Determine the (x, y) coordinate at the center of the cell enclosing the given text.  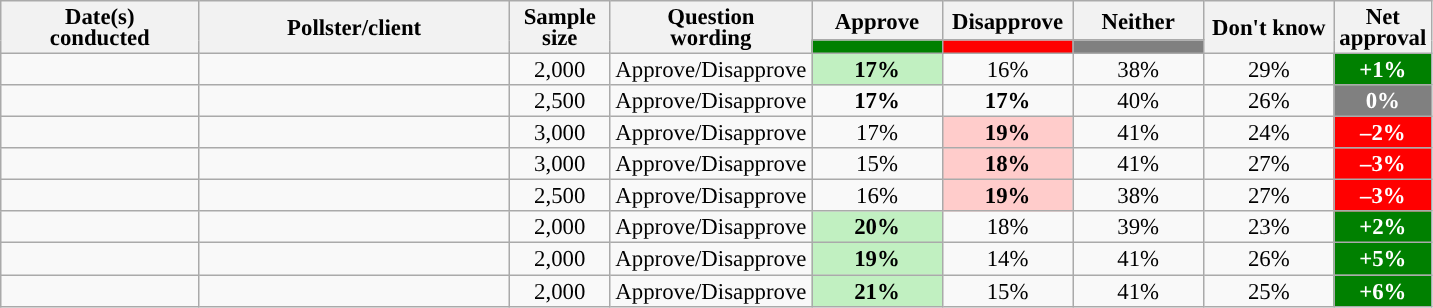
+5% (1383, 259)
Sample size (560, 28)
29% (1268, 70)
0% (1383, 101)
40% (1138, 101)
–2% (1383, 133)
Date(s)conducted (100, 28)
+6% (1383, 291)
25% (1268, 291)
+2% (1383, 228)
23% (1268, 228)
Don't know (1268, 28)
24% (1268, 133)
+1% (1383, 70)
Neither (1138, 20)
Approve (878, 20)
20% (878, 228)
Net approval (1383, 28)
Pollster/client (354, 28)
14% (1008, 259)
Disapprove (1008, 20)
21% (878, 291)
Questionwording (711, 28)
39% (1138, 228)
